Return (X, Y) of the center of cell containing provided text 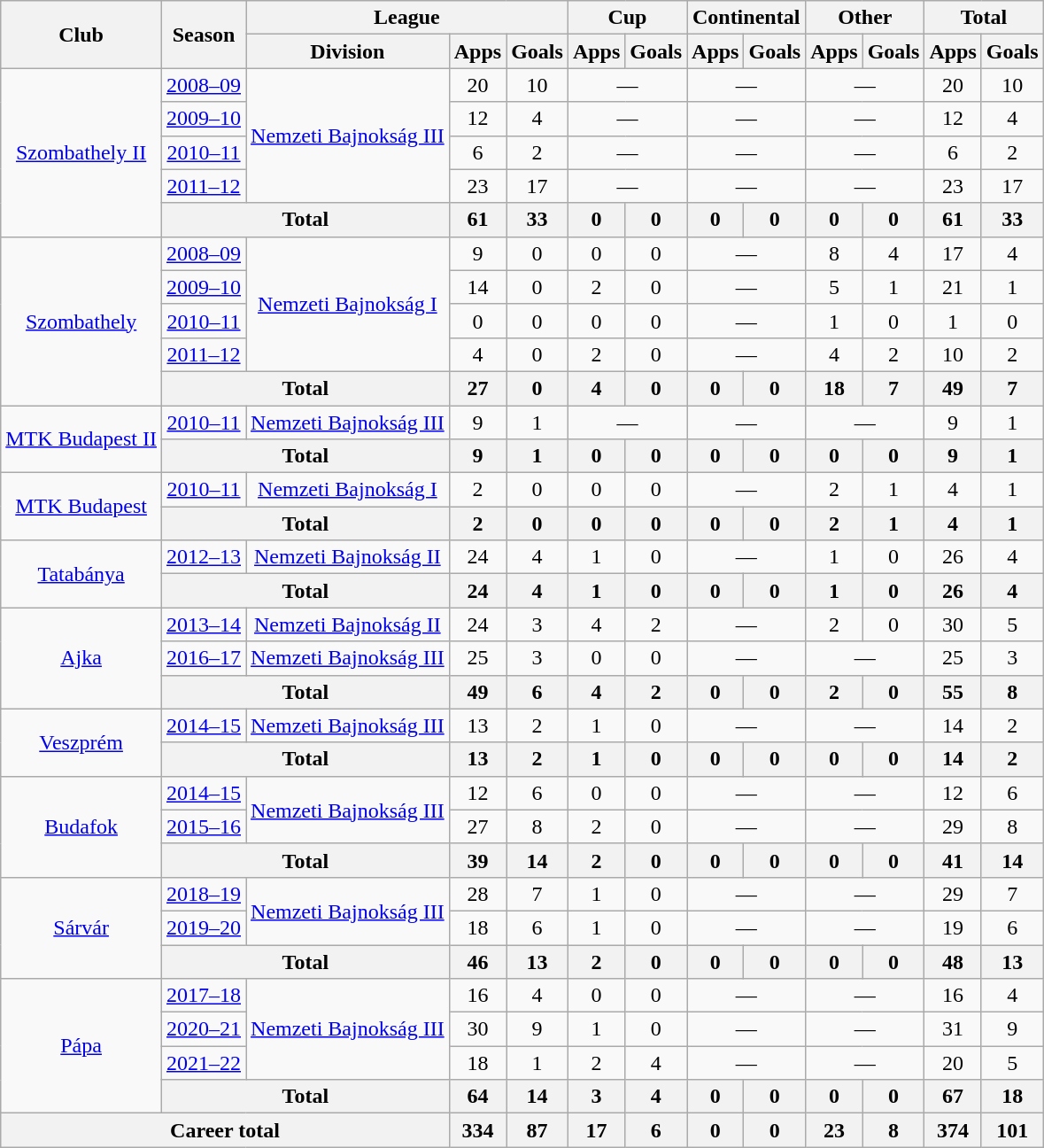
21 (953, 287)
Career total (225, 1130)
2020–21 (204, 1029)
19 (953, 927)
374 (953, 1130)
2015–16 (204, 826)
Budafok (81, 826)
2018–19 (204, 894)
Tatabánya (81, 574)
2012–13 (204, 557)
87 (537, 1130)
41 (953, 860)
MTK Budapest (81, 507)
67 (953, 1097)
Ajka (81, 658)
31 (953, 1029)
Szombathely II (81, 152)
Veszprém (81, 742)
Cup (627, 18)
Division (348, 51)
2017–18 (204, 996)
Sárvár (81, 927)
Club (81, 35)
64 (477, 1097)
46 (477, 961)
334 (477, 1130)
48 (953, 961)
2013–14 (204, 624)
Other (865, 18)
League (407, 18)
Szombathely (81, 321)
MTK Budapest II (81, 439)
2019–20 (204, 927)
28 (477, 894)
39 (477, 860)
55 (953, 692)
2016–17 (204, 658)
Continental (746, 18)
Season (204, 35)
2021–22 (204, 1063)
101 (1012, 1130)
Pápa (81, 1046)
